Return the (X, Y) coordinate for the center point of the cell that contains the specified text.  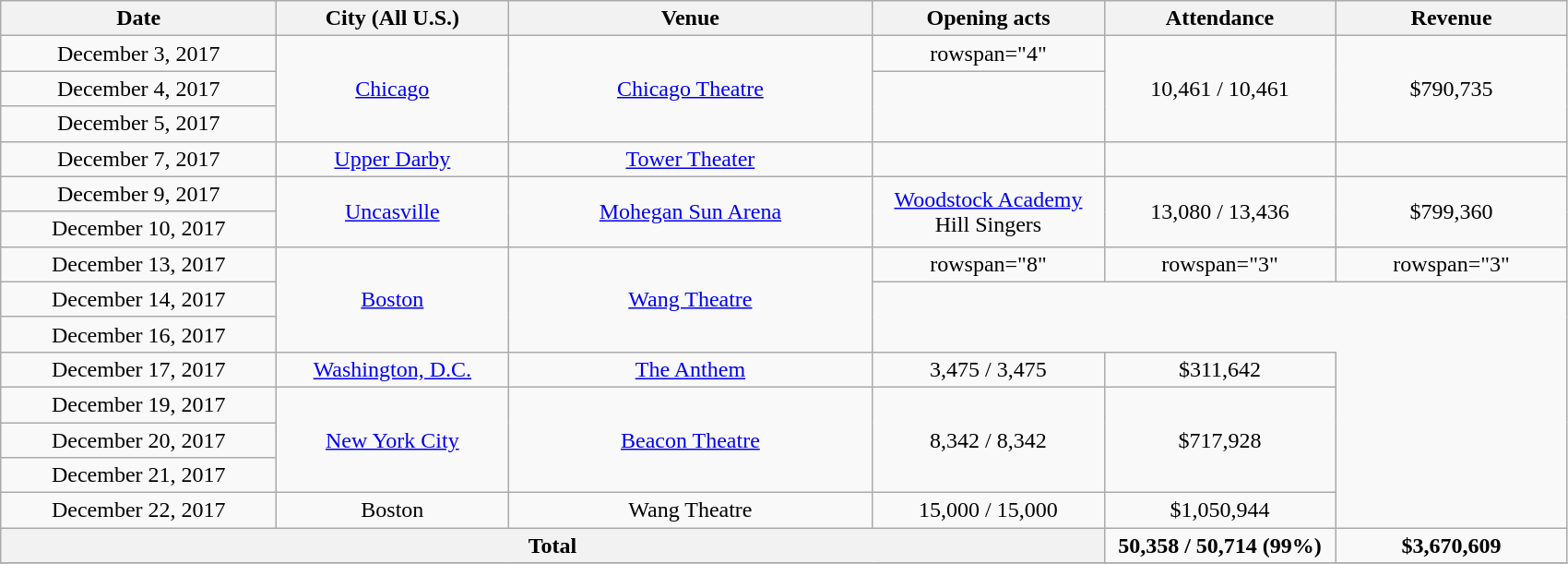
Attendance (1219, 18)
3,475 / 3,475 (989, 369)
Chicago (393, 89)
New York City (393, 439)
December 10, 2017 (138, 229)
$799,360 (1452, 211)
December 21, 2017 (138, 475)
rowspan="4" (989, 54)
December 3, 2017 (138, 54)
Date (138, 18)
Uncasville (393, 211)
December 22, 2017 (138, 510)
Washington, D.C. (393, 369)
rowspan="8" (989, 264)
50,358 / 50,714 (99%) (1219, 546)
December 5, 2017 (138, 124)
$790,735 (1452, 89)
Tower Theater (690, 159)
Beacon Theatre (690, 439)
December 17, 2017 (138, 369)
December 16, 2017 (138, 334)
Opening acts (989, 18)
December 7, 2017 (138, 159)
13,080 / 13,436 (1219, 211)
$717,928 (1219, 439)
8,342 / 8,342 (989, 439)
Woodstock AcademyHill Singers (989, 211)
December 13, 2017 (138, 264)
December 4, 2017 (138, 89)
December 20, 2017 (138, 440)
December 14, 2017 (138, 299)
Revenue (1452, 18)
December 19, 2017 (138, 404)
Mohegan Sun Arena (690, 211)
The Anthem (690, 369)
$1,050,944 (1219, 510)
City (All U.S.) (393, 18)
Upper Darby (393, 159)
10,461 / 10,461 (1219, 89)
Total (552, 546)
Chicago Theatre (690, 89)
$311,642 (1219, 369)
Venue (690, 18)
15,000 / 15,000 (989, 510)
$3,670,609 (1452, 546)
December 9, 2017 (138, 194)
